Determine the (x, y) coordinate at the center of the cell enclosing the given text.  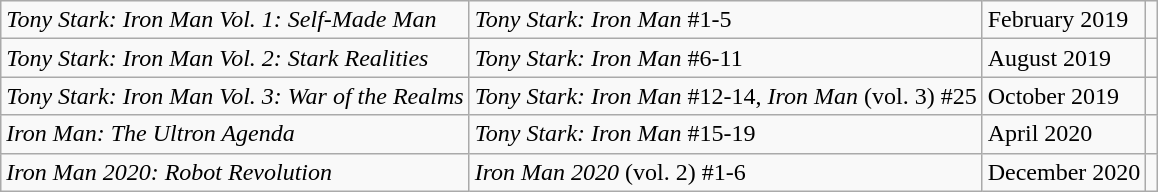
October 2019 (1064, 96)
Tony Stark: Iron Man #1-5 (726, 20)
Tony Stark: Iron Man #6-11 (726, 58)
Iron Man 2020: Robot Revolution (235, 172)
Tony Stark: Iron Man Vol. 1: Self-Made Man (235, 20)
Tony Stark: Iron Man Vol. 3: War of the Realms (235, 96)
December 2020 (1064, 172)
Iron Man: The Ultron Agenda (235, 134)
Tony Stark: Iron Man #12-14, Iron Man (vol. 3) #25 (726, 96)
Tony Stark: Iron Man Vol. 2: Stark Realities (235, 58)
August 2019 (1064, 58)
Tony Stark: Iron Man #15-19 (726, 134)
Iron Man 2020 (vol. 2) #1-6 (726, 172)
February 2019 (1064, 20)
April 2020 (1064, 134)
